Locate the cell with the specified text and output its [X, Y] center coordinate. 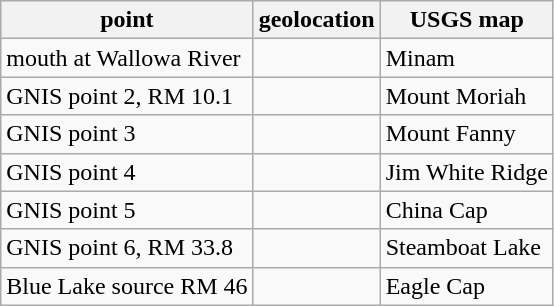
Eagle Cap [466, 286]
China Cap [466, 210]
geolocation [316, 20]
Mount Fanny [466, 134]
point [127, 20]
Mount Moriah [466, 96]
USGS map [466, 20]
GNIS point 6, RM 33.8 [127, 248]
GNIS point 5 [127, 210]
GNIS point 2, RM 10.1 [127, 96]
GNIS point 4 [127, 172]
Jim White Ridge [466, 172]
GNIS point 3 [127, 134]
Blue Lake source RM 46 [127, 286]
mouth at Wallowa River [127, 58]
Steamboat Lake [466, 248]
Minam [466, 58]
